Identify which cell holds the provided text, then report its (x, y) central coordinate. 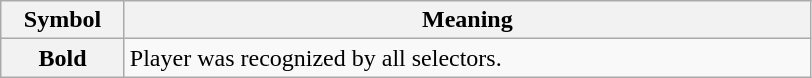
Symbol (63, 20)
Bold (63, 58)
Meaning (467, 20)
Player was recognized by all selectors. (467, 58)
